Locate the cell with the specified text and output its [x, y] center coordinate. 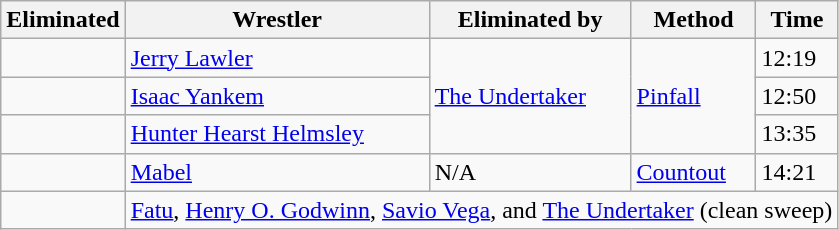
12:50 [797, 96]
Time [797, 20]
Fatu, Henry O. Godwinn, Savio Vega, and The Undertaker (clean sweep) [482, 210]
Method [694, 20]
12:19 [797, 58]
13:35 [797, 134]
Countout [694, 172]
Eliminated [63, 20]
Wrestler [277, 20]
Jerry Lawler [277, 58]
N/A [530, 172]
Isaac Yankem [277, 96]
14:21 [797, 172]
Hunter Hearst Helmsley [277, 134]
Mabel [277, 172]
Pinfall [694, 96]
Eliminated by [530, 20]
The Undertaker [530, 96]
